Pinpoint the cell where the given text exists, returning its (X, Y) midpoint coordinate. 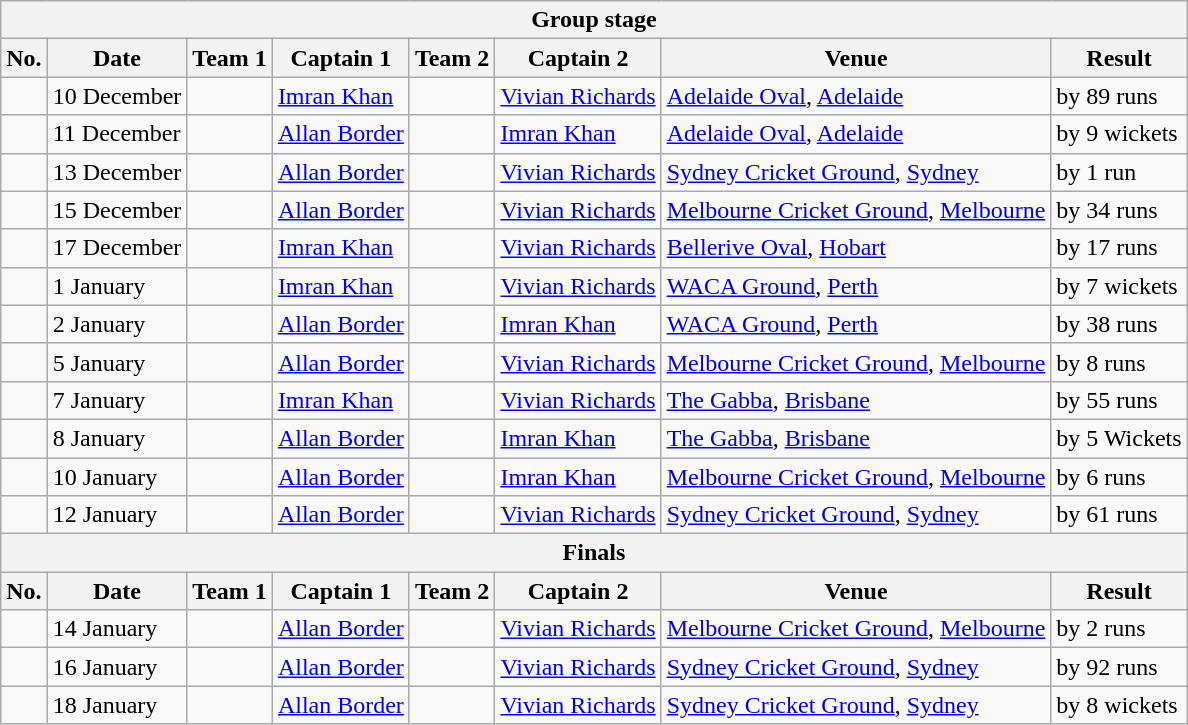
by 89 runs (1119, 96)
1 January (117, 286)
by 92 runs (1119, 667)
Finals (594, 553)
by 8 runs (1119, 362)
10 January (117, 477)
by 9 wickets (1119, 134)
2 January (117, 324)
18 January (117, 705)
17 December (117, 248)
10 December (117, 96)
by 2 runs (1119, 629)
7 January (117, 400)
by 6 runs (1119, 477)
15 December (117, 210)
14 January (117, 629)
16 January (117, 667)
by 38 runs (1119, 324)
12 January (117, 515)
by 7 wickets (1119, 286)
by 5 Wickets (1119, 438)
by 61 runs (1119, 515)
by 55 runs (1119, 400)
13 December (117, 172)
by 8 wickets (1119, 705)
11 December (117, 134)
by 1 run (1119, 172)
by 17 runs (1119, 248)
by 34 runs (1119, 210)
5 January (117, 362)
Bellerive Oval, Hobart (856, 248)
Group stage (594, 20)
8 January (117, 438)
